Determine the (X, Y) coordinate at the center of the cell enclosing the given text.  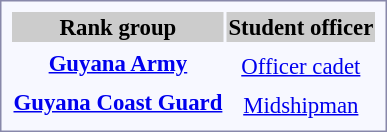
Guyana Army (118, 63)
Rank group (118, 27)
Officer cadet (301, 66)
Student officer (301, 27)
Guyana Coast Guard (118, 102)
Midshipman (301, 105)
